Determine the [X, Y] coordinate at the center of the cell enclosing the given text.  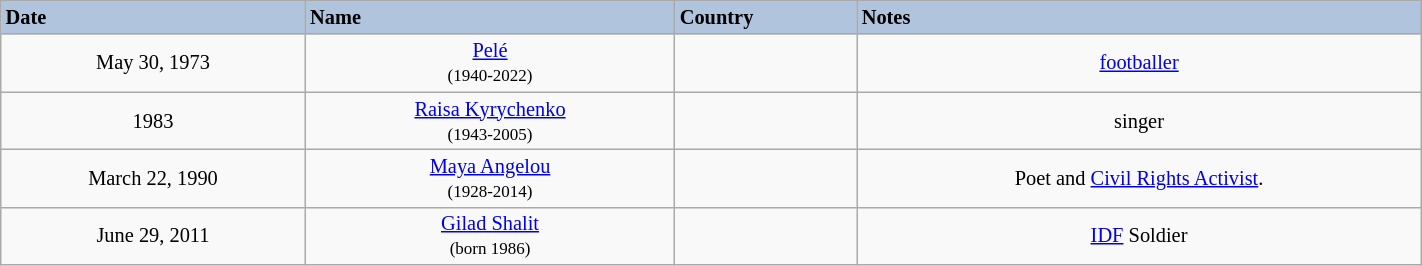
Maya Angelou(1928-2014) [490, 178]
Notes [1139, 17]
Name [490, 17]
March 22, 1990 [153, 178]
Pelé(1940-2022) [490, 63]
footballer [1139, 63]
Country [766, 17]
IDF Soldier [1139, 236]
Poet and Civil Rights Activist. [1139, 178]
Date [153, 17]
singer [1139, 121]
1983 [153, 121]
May 30, 1973 [153, 63]
June 29, 2011 [153, 236]
Gilad Shalit(born 1986) [490, 236]
Raisa Kyrychenko(1943-2005) [490, 121]
